Search for the cell housing the specified text and yield its (X, Y) center coordinate. 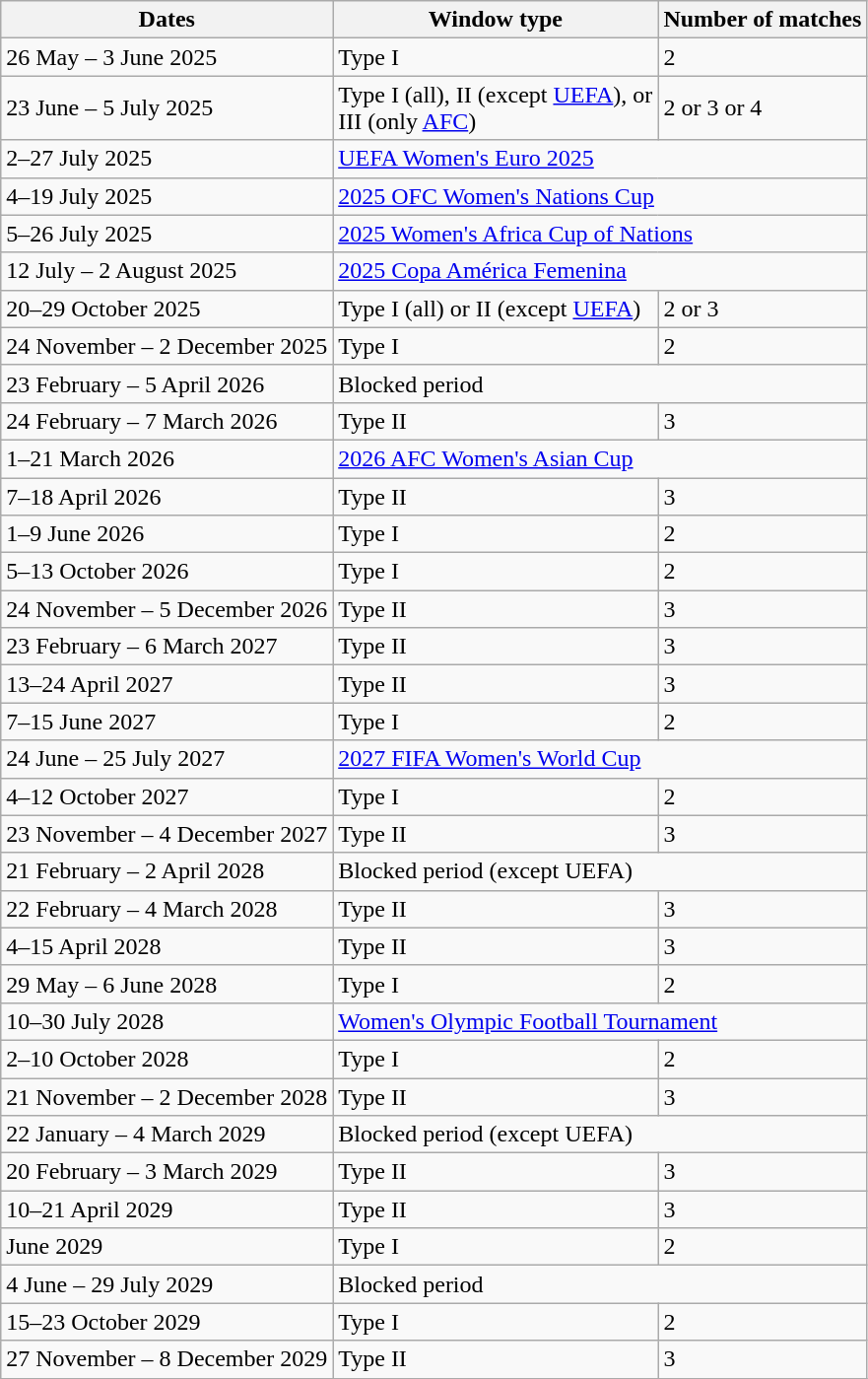
2025 OFC Women's Nations Cup (600, 196)
1–21 March 2026 (167, 458)
Type I (all) or II (except UEFA) (496, 309)
2026 AFC Women's Asian Cup (600, 458)
13–24 April 2027 (167, 684)
2–27 July 2025 (167, 159)
7–18 April 2026 (167, 496)
10–30 July 2028 (167, 1021)
2025 Copa América Femenina (600, 271)
1–9 June 2026 (167, 534)
Type I (all), II (except UEFA), or III (only AFC) (496, 108)
5–26 July 2025 (167, 234)
June 2029 (167, 1247)
23 June – 5 July 2025 (167, 108)
2–10 October 2028 (167, 1059)
12 July – 2 August 2025 (167, 271)
24 November – 5 December 2026 (167, 609)
7–15 June 2027 (167, 722)
10–21 April 2029 (167, 1209)
22 February – 4 March 2028 (167, 909)
2027 FIFA Women's World Cup (600, 759)
Dates (167, 20)
15–23 October 2029 (167, 1322)
20 February – 3 March 2029 (167, 1172)
21 February – 2 April 2028 (167, 871)
2025 Women's Africa Cup of Nations (600, 234)
Women's Olympic Football Tournament (600, 1021)
23 February – 6 March 2027 (167, 647)
26 May – 3 June 2025 (167, 57)
22 January – 4 March 2029 (167, 1135)
2 or 3 or 4 (763, 108)
27 November – 8 December 2029 (167, 1359)
21 November – 2 December 2028 (167, 1097)
20–29 October 2025 (167, 309)
24 June – 25 July 2027 (167, 759)
24 February – 7 March 2026 (167, 421)
23 February – 5 April 2026 (167, 383)
4–19 July 2025 (167, 196)
4–15 April 2028 (167, 946)
29 May – 6 June 2028 (167, 984)
Window type (496, 20)
5–13 October 2026 (167, 572)
23 November – 4 December 2027 (167, 834)
2 or 3 (763, 309)
24 November – 2 December 2025 (167, 346)
UEFA Women's Euro 2025 (600, 159)
Number of matches (763, 20)
4 June – 29 July 2029 (167, 1284)
4–12 October 2027 (167, 796)
